Determine the [x, y] coordinate at the center of the cell enclosing the given text.  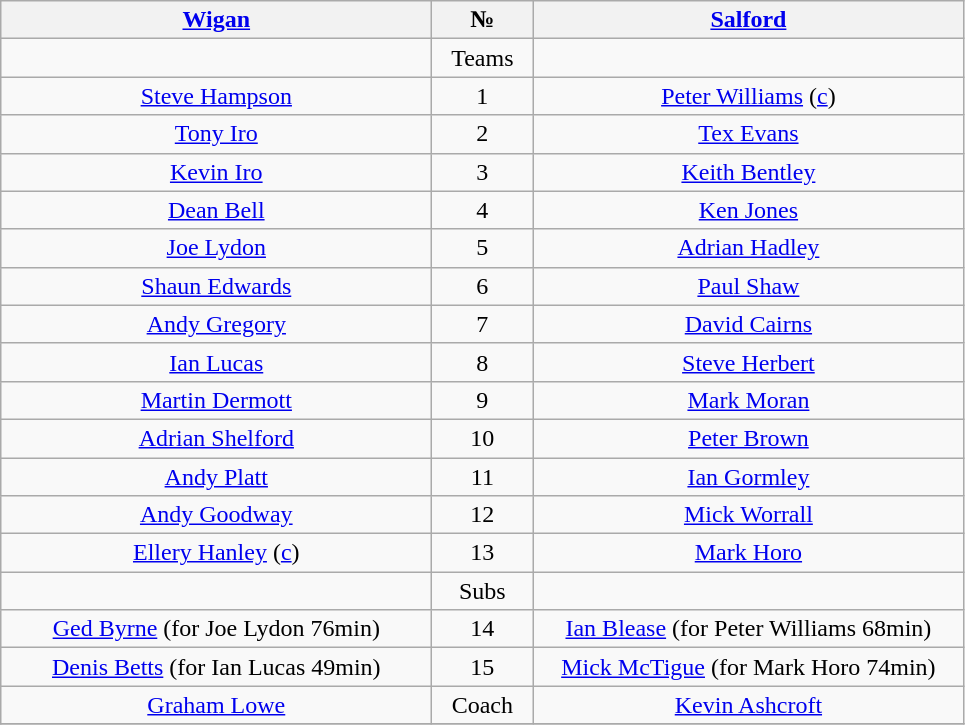
David Cairns [748, 324]
Tex Evans [748, 134]
Mick McTigue (for Mark Horo 74min) [748, 667]
Tony Iro [216, 134]
Salford [748, 20]
15 [482, 667]
Denis Betts (for Ian Lucas 49min) [216, 667]
2 [482, 134]
11 [482, 477]
Joe Lydon [216, 248]
Ken Jones [748, 210]
Steve Herbert [748, 362]
Ged Byrne (for Joe Lydon 76min) [216, 629]
8 [482, 362]
Ian Lucas [216, 362]
Kevin Ashcroft [748, 705]
13 [482, 553]
4 [482, 210]
Teams [482, 58]
Subs [482, 591]
Mark Moran [748, 400]
Wigan [216, 20]
12 [482, 515]
1 [482, 96]
Adrian Shelford [216, 438]
10 [482, 438]
3 [482, 172]
5 [482, 248]
Peter Brown [748, 438]
Mick Worrall [748, 515]
Adrian Hadley [748, 248]
Ian Blease (for Peter Williams 68min) [748, 629]
Dean Bell [216, 210]
Coach [482, 705]
7 [482, 324]
Graham Lowe [216, 705]
14 [482, 629]
Peter Williams (c) [748, 96]
Martin Dermott [216, 400]
Ellery Hanley (c) [216, 553]
Mark Horo [748, 553]
Ian Gormley [748, 477]
Andy Gregory [216, 324]
Steve Hampson [216, 96]
Shaun Edwards [216, 286]
№ [482, 20]
Kevin Iro [216, 172]
Andy Platt [216, 477]
Andy Goodway [216, 515]
Paul Shaw [748, 286]
6 [482, 286]
9 [482, 400]
Keith Bentley [748, 172]
